Search for the cell housing the specified text and yield its [x, y] center coordinate. 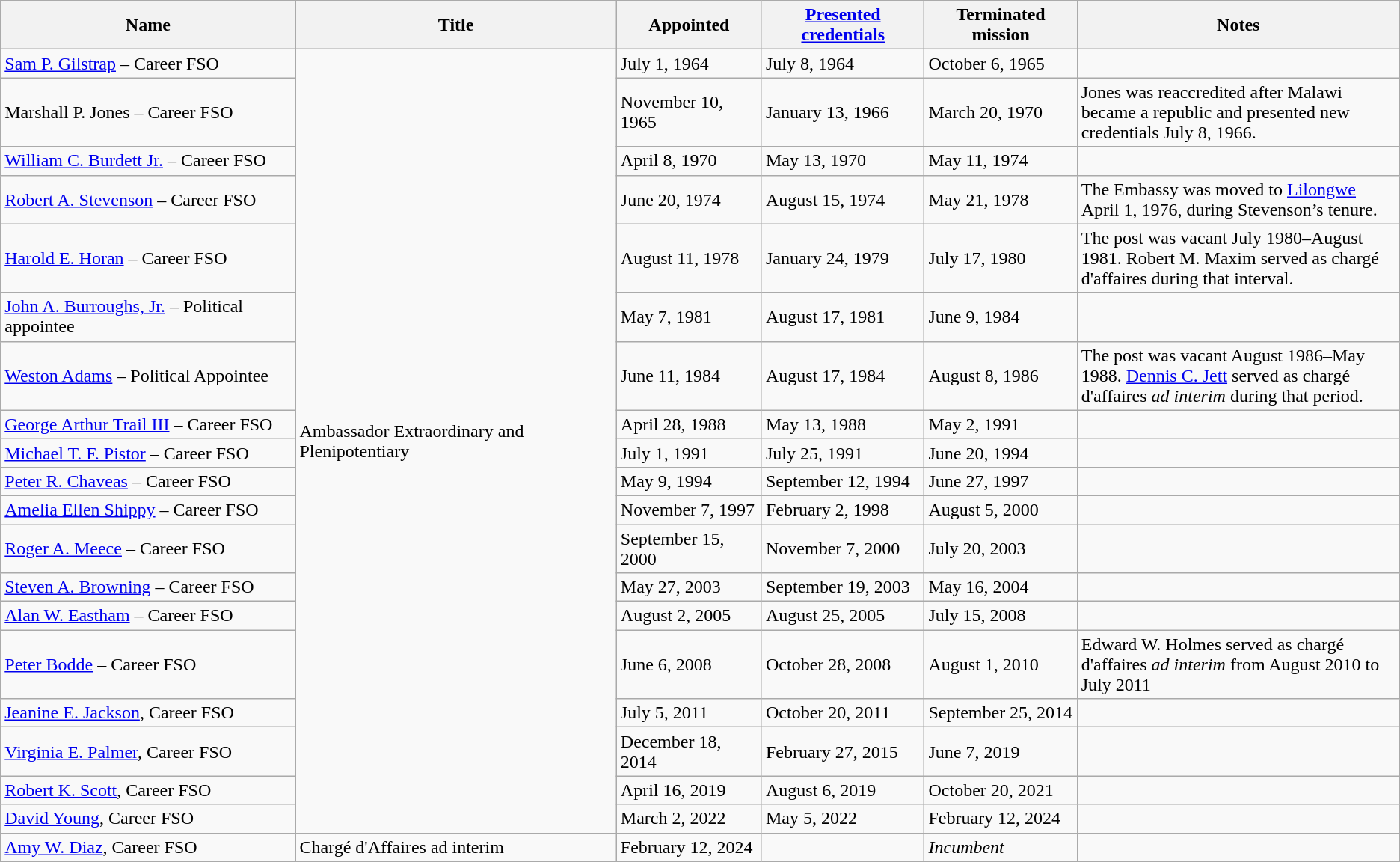
May 16, 2004 [1001, 587]
Peter R. Chaveas – Career FSO [148, 481]
Jones was reaccredited after Malawi became a republic and presented new credentials July 8, 1966. [1238, 112]
April 28, 1988 [689, 424]
July 1, 1991 [689, 453]
May 5, 2022 [842, 819]
Michael T. F. Pistor – Career FSO [148, 453]
August 8, 1986 [1001, 376]
October 6, 1965 [1001, 64]
Amelia Ellen Shippy – Career FSO [148, 510]
The post was vacant July 1980–August 1981. Robert M. Maxim served as chargé d'affaires during that interval. [1238, 258]
June 11, 1984 [689, 376]
November 10, 1965 [689, 112]
July 8, 1964 [842, 64]
Name [148, 25]
November 7, 2000 [842, 548]
August 17, 1984 [842, 376]
August 5, 2000 [1001, 510]
October 28, 2008 [842, 664]
June 20, 1994 [1001, 453]
March 2, 2022 [689, 819]
July 25, 1991 [842, 453]
Chargé d'Affaires ad interim [456, 847]
Sam P. Gilstrap – Career FSO [148, 64]
Robert A. Stevenson – Career FSO [148, 199]
July 17, 1980 [1001, 258]
September 19, 2003 [842, 587]
John A. Burroughs, Jr. – Political appointee [148, 317]
June 20, 1974 [689, 199]
Notes [1238, 25]
August 25, 2005 [842, 616]
May 21, 1978 [1001, 199]
September 15, 2000 [689, 548]
August 11, 1978 [689, 258]
Incumbent [1001, 847]
February 2, 1998 [842, 510]
May 2, 1991 [1001, 424]
Terminated mission [1001, 25]
June 6, 2008 [689, 664]
Amy W. Diaz, Career FSO [148, 847]
Peter Bodde – Career FSO [148, 664]
April 8, 1970 [689, 161]
Alan W. Eastham – Career FSO [148, 616]
June 27, 1997 [1001, 481]
August 1, 2010 [1001, 664]
July 5, 2011 [689, 713]
Presented credentials [842, 25]
July 15, 2008 [1001, 616]
May 27, 2003 [689, 587]
David Young, Career FSO [148, 819]
May 7, 1981 [689, 317]
Title [456, 25]
August 15, 1974 [842, 199]
May 11, 1974 [1001, 161]
May 9, 1994 [689, 481]
February 27, 2015 [842, 751]
George Arthur Trail III – Career FSO [148, 424]
William C. Burdett Jr. – Career FSO [148, 161]
May 13, 1988 [842, 424]
August 6, 2019 [842, 790]
Marshall P. Jones – Career FSO [148, 112]
Appointed [689, 25]
August 2, 2005 [689, 616]
May 13, 1970 [842, 161]
January 24, 1979 [842, 258]
June 9, 1984 [1001, 317]
Robert K. Scott, Career FSO [148, 790]
October 20, 2011 [842, 713]
October 20, 2021 [1001, 790]
June 7, 2019 [1001, 751]
November 7, 1997 [689, 510]
Steven A. Browning – Career FSO [148, 587]
March 20, 1970 [1001, 112]
Virginia E. Palmer, Career FSO [148, 751]
July 1, 1964 [689, 64]
July 20, 2003 [1001, 548]
September 12, 1994 [842, 481]
The post was vacant August 1986–May 1988. Dennis C. Jett served as chargé d'affaires ad interim during that period. [1238, 376]
August 17, 1981 [842, 317]
Roger A. Meece – Career FSO [148, 548]
Jeanine E. Jackson, Career FSO [148, 713]
Harold E. Horan – Career FSO [148, 258]
The Embassy was moved to Lilongwe April 1, 1976, during Stevenson’s tenure. [1238, 199]
Edward W. Holmes served as chargé d'affaires ad interim from August 2010 to July 2011 [1238, 664]
January 13, 1966 [842, 112]
Ambassador Extraordinary and Plenipotentiary [456, 441]
Weston Adams – Political Appointee [148, 376]
September 25, 2014 [1001, 713]
December 18, 2014 [689, 751]
April 16, 2019 [689, 790]
